Output the [x, y] coordinate of the center of the cell containing the given text.  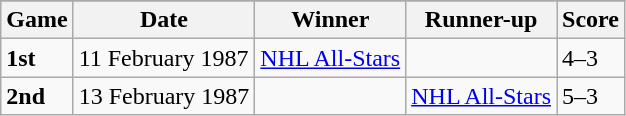
1st [37, 58]
11 February 1987 [164, 58]
Date [164, 20]
Game [37, 20]
Score [591, 20]
13 February 1987 [164, 96]
2nd [37, 96]
Winner [330, 20]
Runner-up [482, 20]
5–3 [591, 96]
4–3 [591, 58]
